Pinpoint the cell where the given text exists, returning its (X, Y) midpoint coordinate. 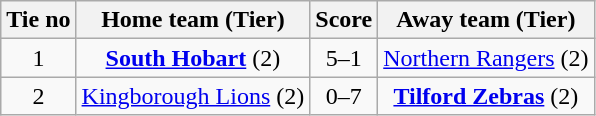
5–1 (344, 58)
Tilford Zebras (2) (486, 96)
0–7 (344, 96)
Kingborough Lions (2) (193, 96)
Home team (Tier) (193, 20)
Tie no (38, 20)
Northern Rangers (2) (486, 58)
Score (344, 20)
2 (38, 96)
Away team (Tier) (486, 20)
1 (38, 58)
South Hobart (2) (193, 58)
